Determine the [x, y] coordinate at the center of the cell enclosing the given text.  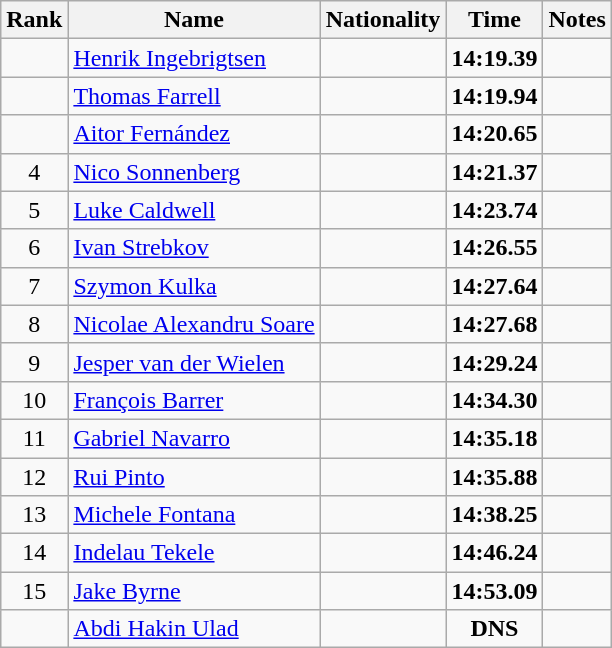
7 [34, 286]
14:53.09 [494, 591]
Szymon Kulka [194, 286]
14:19.94 [494, 96]
Michele Fontana [194, 515]
Nicolae Alexandru Soare [194, 324]
Aitor Fernández [194, 134]
Nationality [383, 20]
11 [34, 438]
Notes [577, 20]
14:21.37 [494, 172]
14:38.25 [494, 515]
14:26.55 [494, 248]
9 [34, 362]
14:27.68 [494, 324]
14:35.88 [494, 477]
14:34.30 [494, 400]
8 [34, 324]
14:19.39 [494, 58]
14 [34, 553]
12 [34, 477]
Indelau Tekele [194, 553]
Time [494, 20]
Gabriel Navarro [194, 438]
Abdi Hakin Ulad [194, 629]
14:46.24 [494, 553]
Ivan Strebkov [194, 248]
Rank [34, 20]
14:27.64 [494, 286]
13 [34, 515]
François Barrer [194, 400]
Nico Sonnenberg [194, 172]
Jake Byrne [194, 591]
4 [34, 172]
6 [34, 248]
14:29.24 [494, 362]
14:20.65 [494, 134]
10 [34, 400]
DNS [494, 629]
5 [34, 210]
Rui Pinto [194, 477]
14:23.74 [494, 210]
Jesper van der Wielen [194, 362]
Thomas Farrell [194, 96]
Name [194, 20]
14:35.18 [494, 438]
15 [34, 591]
Luke Caldwell [194, 210]
Henrik Ingebrigtsen [194, 58]
